Scan for the cell matching the given text and deliver its (x, y) coordinate at center. 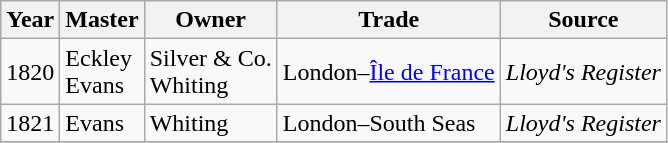
1820 (30, 72)
1821 (30, 123)
EckleyEvans (102, 72)
Silver & Co.Whiting (210, 72)
Year (30, 20)
Trade (388, 20)
Evans (102, 123)
Whiting (210, 123)
Owner (210, 20)
Master (102, 20)
London–Île de France (388, 72)
Source (583, 20)
London–South Seas (388, 123)
